Detect which cell encompasses the target text, then output its (x, y) center coordinate. 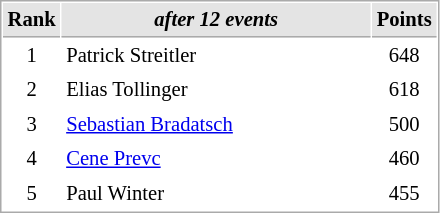
5 (32, 194)
Elias Tollinger (216, 90)
Points (404, 20)
500 (404, 124)
618 (404, 90)
460 (404, 158)
Patrick Streitler (216, 56)
Sebastian Bradatsch (216, 124)
Paul Winter (216, 194)
3 (32, 124)
1 (32, 56)
648 (404, 56)
4 (32, 158)
Cene Prevc (216, 158)
Rank (32, 20)
2 (32, 90)
after 12 events (216, 20)
455 (404, 194)
